Output the [x, y] coordinate of the center of the cell containing the given text.  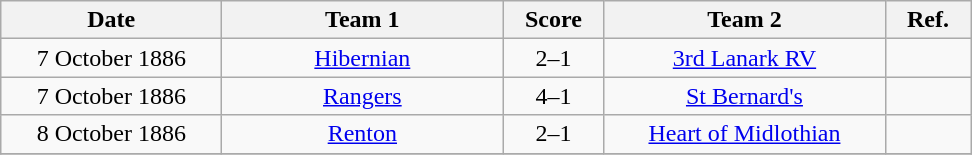
Team 1 [362, 20]
Ref. [928, 20]
Team 2 [744, 20]
4–1 [554, 96]
8 October 1886 [112, 134]
St Bernard's [744, 96]
Renton [362, 134]
Score [554, 20]
Date [112, 20]
Hibernian [362, 58]
Heart of Midlothian [744, 134]
3rd Lanark RV [744, 58]
Rangers [362, 96]
